Locate the cell with the specified text and output its (X, Y) center coordinate. 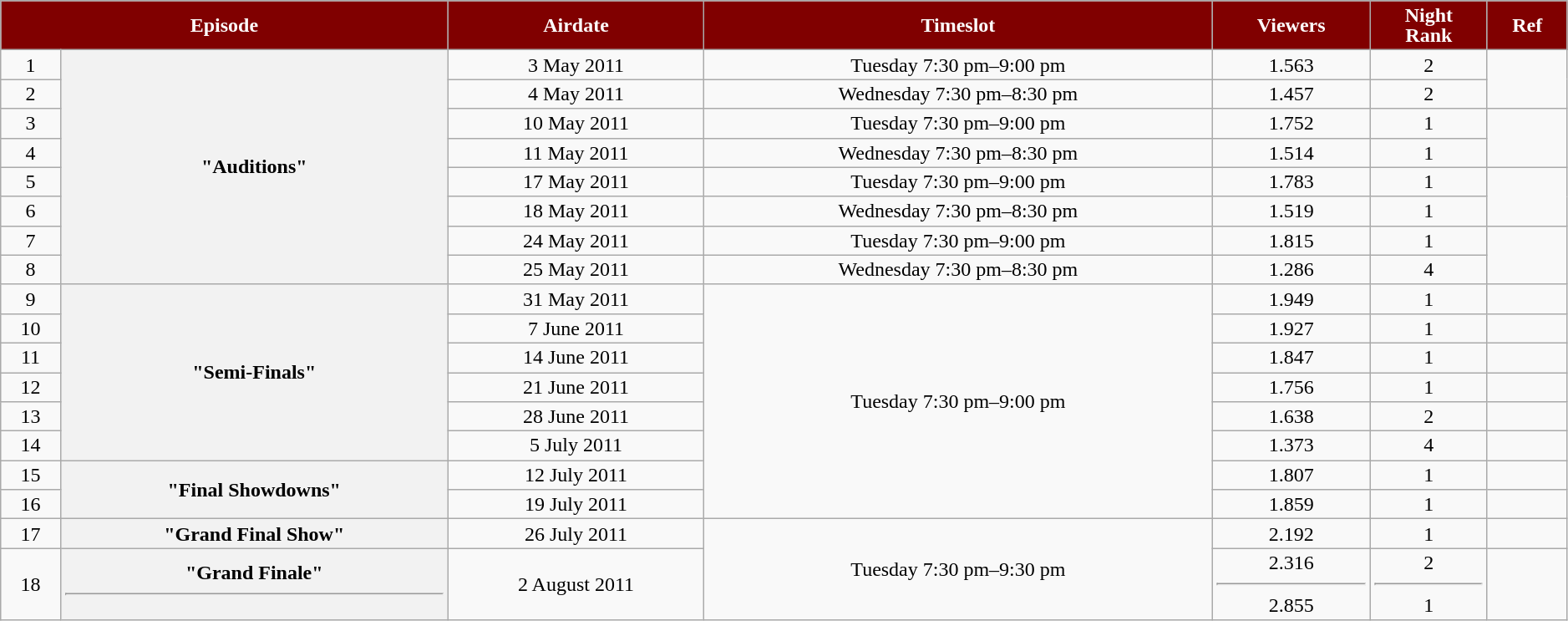
1.563 (1291, 65)
18 May 2011 (576, 211)
12 July 2011 (576, 475)
25 May 2011 (576, 269)
NightRank (1428, 25)
Ref (1527, 25)
1.815 (1291, 241)
14 June 2011 (576, 358)
Airdate (576, 25)
Timeslot (958, 25)
1.783 (1291, 182)
11 (31, 358)
"Semi-Finals" (254, 372)
12 (31, 388)
19 July 2011 (576, 505)
4 May 2011 (576, 94)
26 July 2011 (576, 533)
3 May 2011 (576, 65)
2.192 (1291, 533)
7 (31, 241)
1.638 (1291, 416)
17 May 2011 (576, 182)
Tuesday 7:30 pm–9:30 pm (958, 570)
1.859 (1291, 505)
2.3162.855 (1291, 584)
1.847 (1291, 358)
Episode (224, 25)
"Grand Final Show" (254, 533)
6 (31, 211)
Viewers (1291, 25)
24 May 2011 (576, 241)
14 (31, 446)
"Final Showdowns" (254, 490)
1.286 (1291, 269)
1.519 (1291, 211)
21 June 2011 (576, 388)
7 June 2011 (576, 328)
1.752 (1291, 124)
13 (31, 416)
2 August 2011 (576, 584)
17 (31, 533)
"Grand Finale" (254, 584)
31 May 2011 (576, 299)
1.949 (1291, 299)
16 (31, 505)
1.807 (1291, 475)
28 June 2011 (576, 416)
18 (31, 584)
3 (31, 124)
10 May 2011 (576, 124)
8 (31, 269)
1.756 (1291, 388)
11 May 2011 (576, 152)
1.514 (1291, 152)
5 (31, 182)
"Auditions" (254, 167)
9 (31, 299)
21 (1428, 584)
5 July 2011 (576, 446)
15 (31, 475)
1.457 (1291, 94)
1.927 (1291, 328)
10 (31, 328)
1.373 (1291, 446)
